Pinpoint the cell where the given text exists, returning its [x, y] midpoint coordinate. 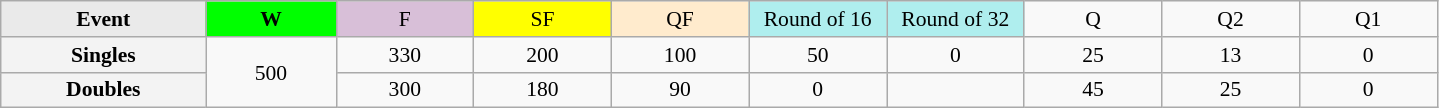
180 [543, 90]
W [271, 19]
300 [405, 90]
13 [1231, 55]
Doubles [104, 90]
330 [405, 55]
Q2 [1231, 19]
Round of 16 [818, 19]
F [405, 19]
100 [680, 55]
Event [104, 19]
500 [271, 72]
Q [1093, 19]
Singles [104, 55]
QF [680, 19]
90 [680, 90]
SF [543, 19]
Q1 [1368, 19]
Round of 32 [955, 19]
200 [543, 55]
45 [1093, 90]
50 [818, 55]
